From the cell containing the given text, extract its center point as [X, Y] coordinate. 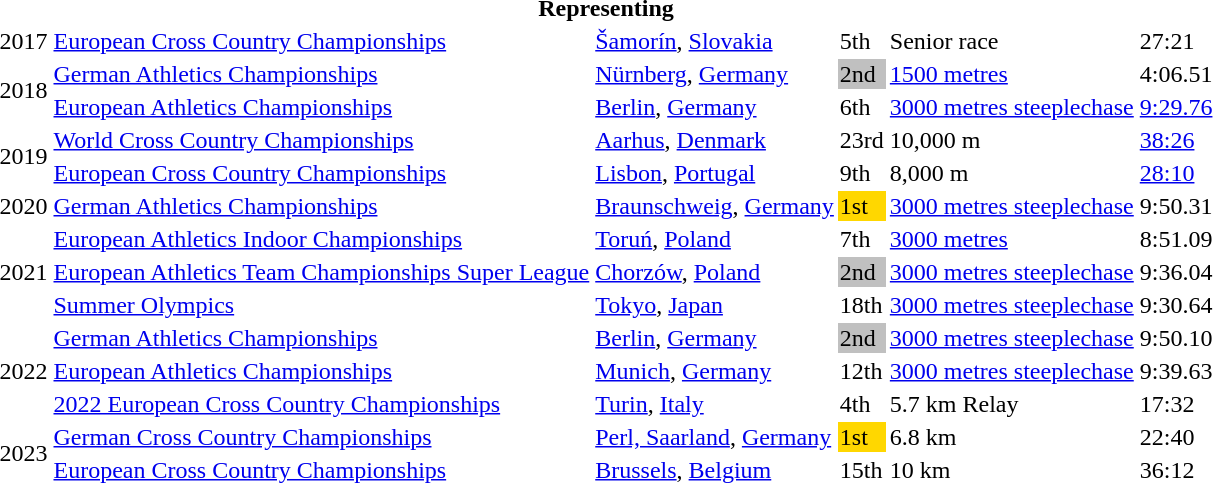
12th [862, 371]
Turin, Italy [715, 404]
3000 metres [1012, 239]
23rd [862, 140]
German Cross Country Championships [322, 437]
Nürnberg, Germany [715, 74]
World Cross Country Championships [322, 140]
Perl, Saarland, Germany [715, 437]
Aarhus, Denmark [715, 140]
Toruń, Poland [715, 239]
Šamorín, Slovakia [715, 41]
Tokyo, Japan [715, 305]
6th [862, 107]
1500 metres [1012, 74]
Braunschweig, Germany [715, 206]
Munich, Germany [715, 371]
Summer Olympics [322, 305]
18th [862, 305]
5th [862, 41]
Lisbon, Portugal [715, 173]
Chorzów, Poland [715, 272]
2022 European Cross Country Championships [322, 404]
European Athletics Indoor Championships [322, 239]
Senior race [1012, 41]
9th [862, 173]
8,000 m [1012, 173]
10,000 m [1012, 140]
4th [862, 404]
7th [862, 239]
European Athletics Team Championships Super League [322, 272]
6.8 km [1012, 437]
5.7 km Relay [1012, 404]
